Locate the cell with the specified text and output its [X, Y] center coordinate. 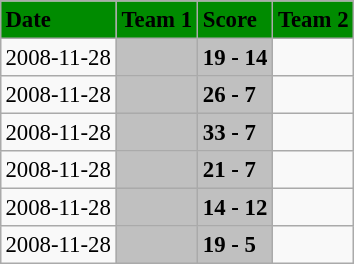
26 - 7 [234, 95]
14 - 12 [234, 208]
19 - 5 [234, 245]
Date [58, 20]
Score [234, 20]
33 - 7 [234, 133]
19 - 14 [234, 57]
Team 2 [314, 20]
Team 1 [156, 20]
21 - 7 [234, 170]
